From the cell containing the given text, extract its center point as [X, Y] coordinate. 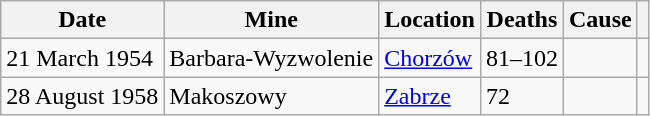
Mine [272, 20]
72 [522, 96]
Cause [600, 20]
21 March 1954 [82, 58]
Makoszowy [272, 96]
Chorzów [430, 58]
Deaths [522, 20]
Location [430, 20]
81–102 [522, 58]
Date [82, 20]
28 August 1958 [82, 96]
Barbara-Wyzwolenie [272, 58]
Zabrze [430, 96]
